For the text-containing cell, return its midpoint in (X, Y) coordinate format. 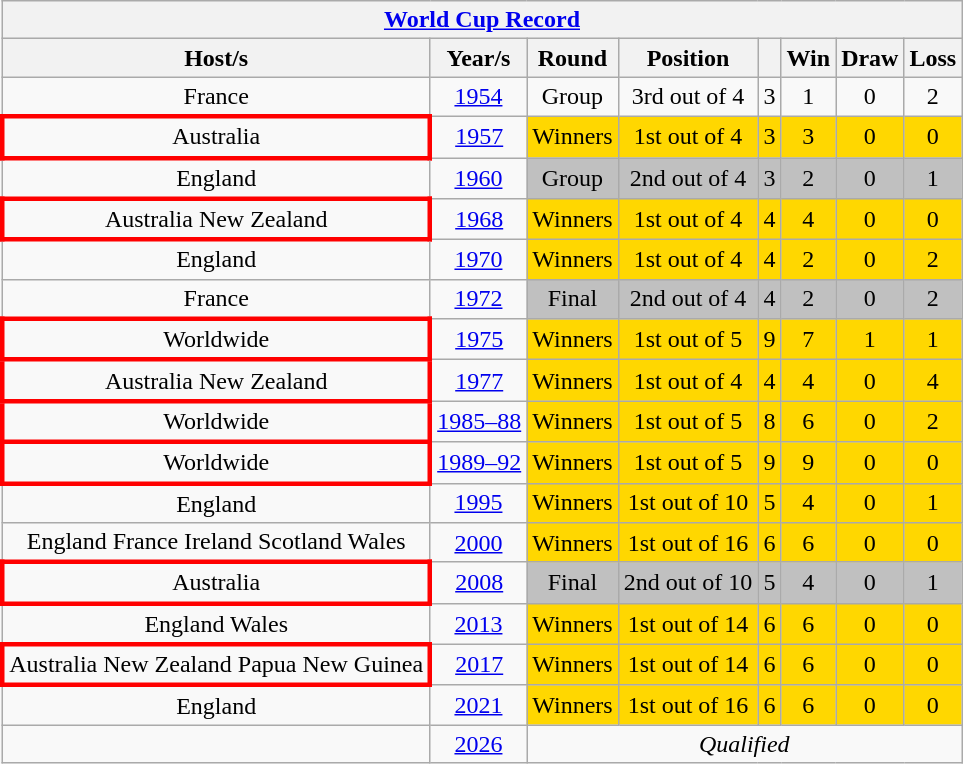
3rd out of 4 (688, 97)
2017 (478, 664)
1975 (478, 340)
Host/s (216, 58)
1954 (478, 97)
1972 (478, 299)
Qualified (744, 744)
Round (572, 58)
1977 (478, 380)
1995 (478, 503)
England Wales (216, 624)
Draw (870, 58)
1957 (478, 136)
7 (808, 340)
Loss (933, 58)
2nd out of 10 (688, 582)
Australia New Zealand Papua New Guinea (216, 664)
Position (688, 58)
1989–92 (478, 462)
1970 (478, 260)
1960 (478, 178)
2021 (478, 705)
1985–88 (478, 422)
2026 (478, 744)
Year/s (478, 58)
2008 (478, 582)
World Cup Record (482, 20)
Win (808, 58)
8 (770, 422)
England France Ireland Scotland Wales (216, 543)
2000 (478, 543)
2013 (478, 624)
1968 (478, 220)
1st out of 10 (688, 503)
